From the cell containing the given text, extract its center point as (x, y) coordinate. 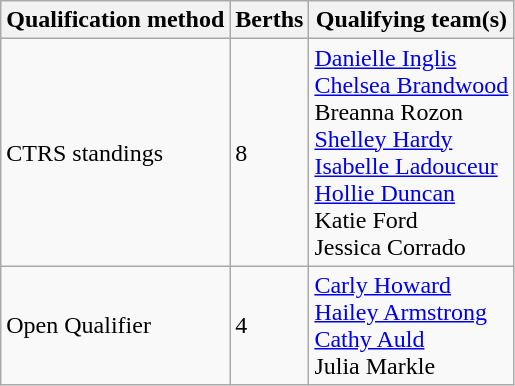
Qualifying team(s) (412, 20)
Danielle Inglis Chelsea Brandwood Breanna Rozon Shelley Hardy Isabelle Ladouceur Hollie Duncan Katie Ford Jessica Corrado (412, 152)
8 (270, 152)
CTRS standings (116, 152)
4 (270, 326)
Berths (270, 20)
Carly Howard Hailey Armstrong Cathy Auld Julia Markle (412, 326)
Qualification method (116, 20)
Open Qualifier (116, 326)
